Extract the [x, y] coordinate from the center of the cell holding the provided text.  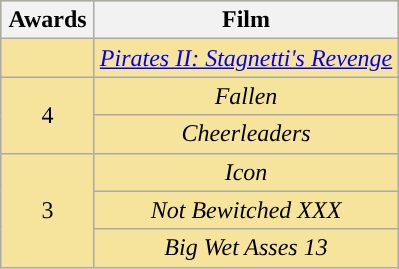
Fallen [246, 96]
Film [246, 20]
Icon [246, 172]
Not Bewitched XXX [246, 210]
3 [48, 210]
4 [48, 115]
Pirates II: Stagnetti's Revenge [246, 58]
Big Wet Asses 13 [246, 248]
Awards [48, 20]
Cheerleaders [246, 134]
